Search for the cell housing the specified text and yield its (x, y) center coordinate. 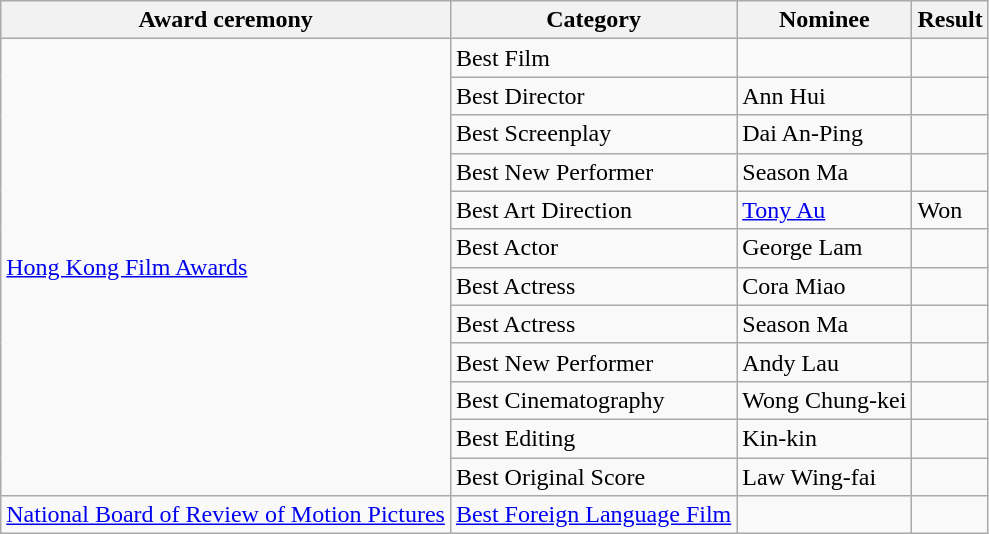
Best Foreign Language Film (593, 515)
Cora Miao (824, 286)
Best Screenplay (593, 134)
Tony Au (824, 210)
Wong Chung-kei (824, 400)
Won (950, 210)
Result (950, 20)
Law Wing-fai (824, 477)
Best Editing (593, 438)
Best Art Direction (593, 210)
Best Actor (593, 248)
Best Film (593, 58)
Category (593, 20)
Best Director (593, 96)
Dai An-Ping (824, 134)
Ann Hui (824, 96)
Nominee (824, 20)
Hong Kong Film Awards (226, 268)
George Lam (824, 248)
National Board of Review of Motion Pictures (226, 515)
Kin-kin (824, 438)
Best Cinematography (593, 400)
Award ceremony (226, 20)
Best Original Score (593, 477)
Andy Lau (824, 362)
